From the cell containing the given text, extract its center point as (X, Y) coordinate. 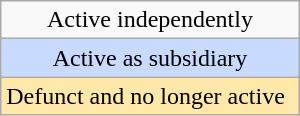
Active as subsidiary (150, 58)
Defunct and no longer active (150, 96)
Active independently (150, 20)
